Determine the (X, Y) coordinate at the center of the cell enclosing the given text.  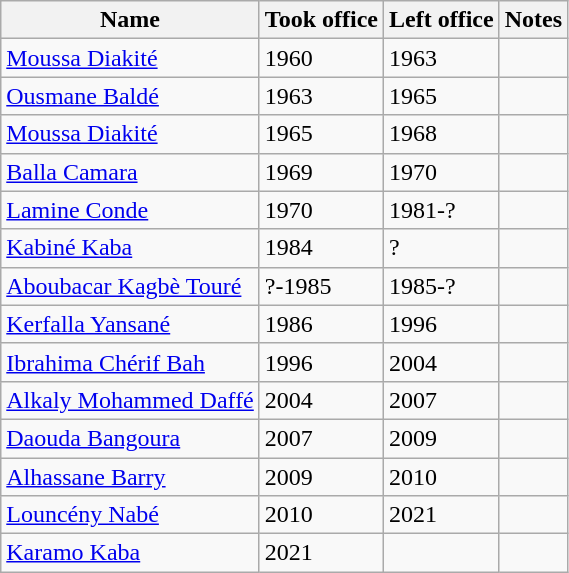
1960 (321, 58)
Ousmane Baldé (130, 96)
Karamo Kaba (130, 553)
?-1985 (321, 286)
Left office (441, 20)
Alhassane Barry (130, 477)
? (441, 248)
Name (130, 20)
Louncény Nabé (130, 515)
Balla Camara (130, 172)
Alkaly Mohammed Daffé (130, 400)
Daouda Bangoura (130, 438)
1968 (441, 134)
Aboubacar Kagbè Touré (130, 286)
Took office (321, 20)
1984 (321, 248)
1986 (321, 324)
1969 (321, 172)
Kerfalla Yansané (130, 324)
Lamine Conde (130, 210)
Notes (533, 20)
1981-? (441, 210)
1985-? (441, 286)
Kabiné Kaba (130, 248)
Ibrahima Chérif Bah (130, 362)
